Pinpoint the cell where the given text exists, returning its (X, Y) midpoint coordinate. 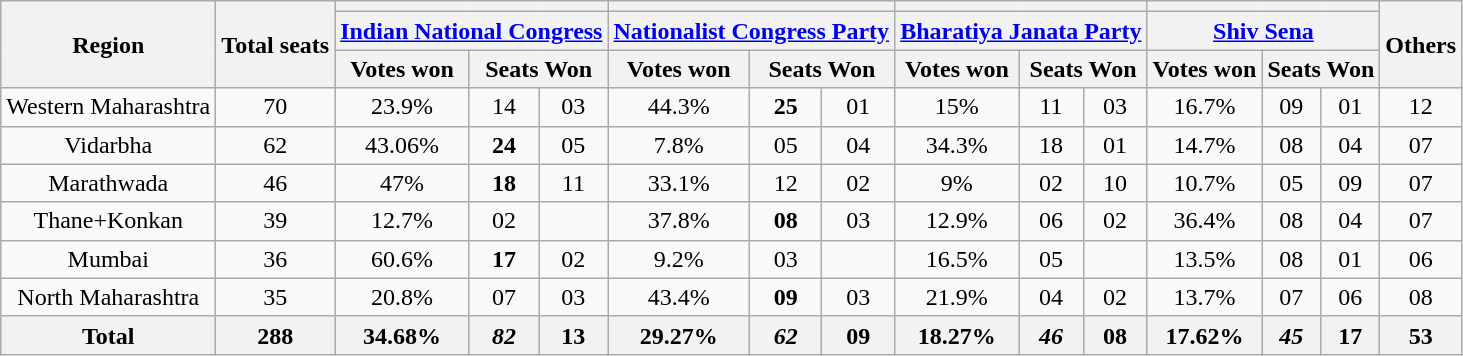
14.7% (1204, 145)
36 (276, 259)
13.7% (1204, 297)
34.3% (957, 145)
Western Maharashtra (108, 107)
9.2% (678, 259)
33.1% (678, 183)
9% (957, 183)
13.5% (1204, 259)
14 (504, 107)
10.7% (1204, 183)
16.5% (957, 259)
Region (108, 44)
Vidarbha (108, 145)
Shiv Sena (1264, 31)
17.62% (1204, 335)
39 (276, 221)
35 (276, 297)
53 (1421, 335)
North Maharashtra (108, 297)
44.3% (678, 107)
288 (276, 335)
18.27% (957, 335)
36.4% (1204, 221)
Bharatiya Janata Party (1021, 31)
7.8% (678, 145)
Nationalist Congress Party (752, 31)
Others (1421, 44)
12.9% (957, 221)
24 (504, 145)
15% (957, 107)
Thane+Konkan (108, 221)
12.7% (402, 221)
10 (1115, 183)
Marathwada (108, 183)
21.9% (957, 297)
Indian National Congress (472, 31)
Mumbai (108, 259)
47% (402, 183)
43.06% (402, 145)
25 (786, 107)
Total seats (276, 44)
13 (574, 335)
45 (1292, 335)
70 (276, 107)
16.7% (1204, 107)
Total (108, 335)
43.4% (678, 297)
82 (504, 335)
37.8% (678, 221)
20.8% (402, 297)
29.27% (678, 335)
34.68% (402, 335)
23.9% (402, 107)
60.6% (402, 259)
